Detect which cell encompasses the target text, then output its [x, y] center coordinate. 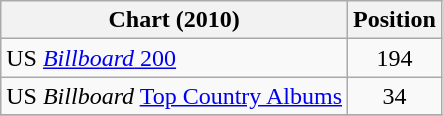
194 [395, 58]
Chart (2010) [174, 20]
US Billboard 200 [174, 58]
US Billboard Top Country Albums [174, 96]
34 [395, 96]
Position [395, 20]
